From the cell containing the given text, extract its center point as [x, y] coordinate. 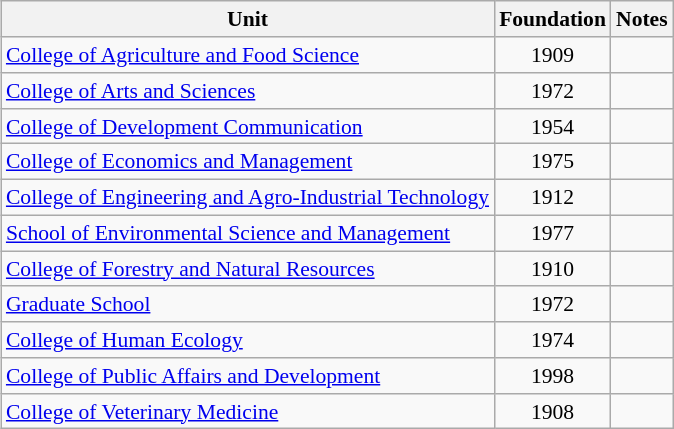
College of Veterinary Medicine [248, 411]
Graduate School [248, 304]
College of Development Communication [248, 126]
School of Environmental Science and Management [248, 233]
College of Economics and Management [248, 162]
Foundation [552, 19]
College of Public Affairs and Development [248, 376]
Notes [642, 19]
1954 [552, 126]
1998 [552, 376]
1910 [552, 269]
Unit [248, 19]
College of Arts and Sciences [248, 91]
1977 [552, 233]
1912 [552, 197]
College of Forestry and Natural Resources [248, 269]
1975 [552, 162]
1909 [552, 55]
College of Engineering and Agro-Industrial Technology [248, 197]
College of Human Ecology [248, 340]
1974 [552, 340]
College of Agriculture and Food Science [248, 55]
1908 [552, 411]
